Provide the (x, y) coordinate of the cell's center where the given text is located.  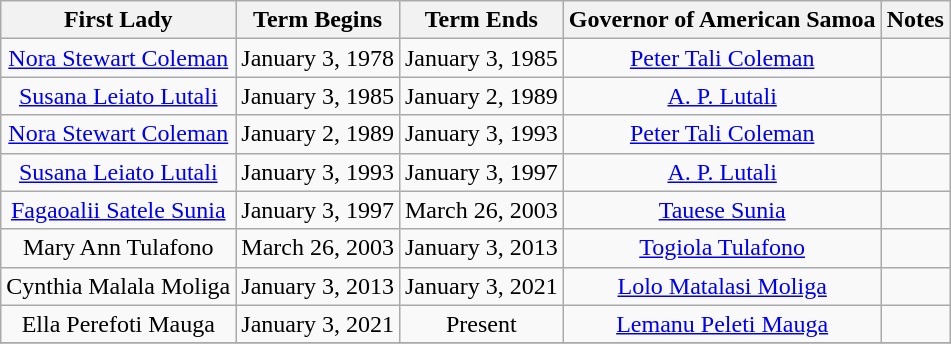
Mary Ann Tulafono (118, 248)
Ella Perefoti Mauga (118, 324)
Togiola Tulafono (722, 248)
Lolo Matalasi Moliga (722, 286)
Governor of American Samoa (722, 20)
Term Begins (318, 20)
Term Ends (481, 20)
Tauese Sunia (722, 210)
Present (481, 324)
Fagaoalii Satele Sunia (118, 210)
Lemanu Peleti Mauga (722, 324)
Cynthia Malala Moliga (118, 286)
Notes (915, 20)
January 3, 1978 (318, 58)
First Lady (118, 20)
